Capture the cell that displays the provided text and extract its [x, y] central coordinate. 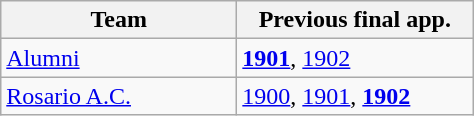
Alumni [119, 58]
1901, 1902 [355, 58]
Previous final app. [355, 20]
Team [119, 20]
1900, 1901, 1902 [355, 96]
Rosario A.C. [119, 96]
